Pinpoint the cell where the given text exists, returning its [X, Y] midpoint coordinate. 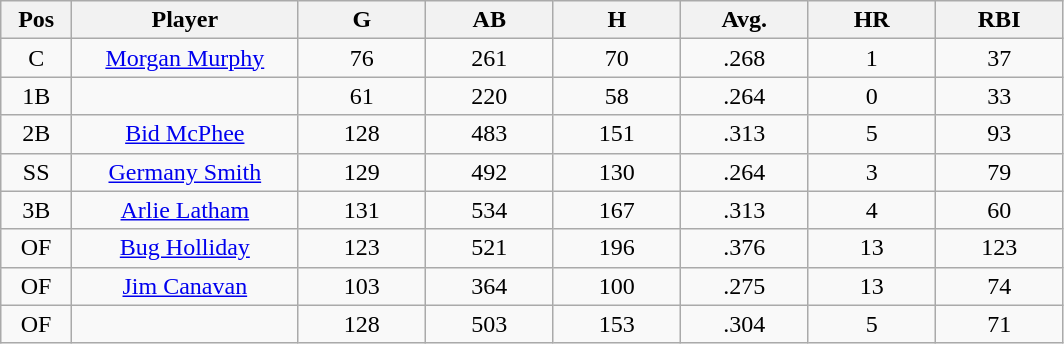
Player [186, 20]
79 [999, 172]
RBI [999, 20]
196 [616, 248]
521 [490, 248]
151 [616, 134]
1 [872, 58]
220 [490, 96]
93 [999, 134]
503 [490, 324]
37 [999, 58]
Morgan Murphy [186, 58]
.275 [744, 286]
1B [36, 96]
492 [490, 172]
61 [362, 96]
Avg. [744, 20]
3B [36, 210]
C [36, 58]
AB [490, 20]
HR [872, 20]
100 [616, 286]
33 [999, 96]
60 [999, 210]
76 [362, 58]
153 [616, 324]
.376 [744, 248]
131 [362, 210]
534 [490, 210]
G [362, 20]
H [616, 20]
74 [999, 286]
103 [362, 286]
2B [36, 134]
167 [616, 210]
Bug Holliday [186, 248]
Pos [36, 20]
129 [362, 172]
4 [872, 210]
Arlie Latham [186, 210]
71 [999, 324]
58 [616, 96]
70 [616, 58]
261 [490, 58]
.304 [744, 324]
Jim Canavan [186, 286]
Germany Smith [186, 172]
Bid McPhee [186, 134]
130 [616, 172]
.268 [744, 58]
SS [36, 172]
0 [872, 96]
483 [490, 134]
3 [872, 172]
364 [490, 286]
